For the text-containing cell, return its midpoint in [X, Y] coordinate format. 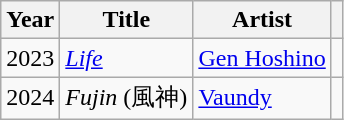
Gen Hoshino [262, 58]
2023 [30, 58]
Life [126, 58]
Vaundy [262, 98]
Year [30, 20]
2024 [30, 98]
Artist [262, 20]
Title [126, 20]
Fujin (風神) [126, 98]
